For the text-containing cell, return its midpoint in [x, y] coordinate format. 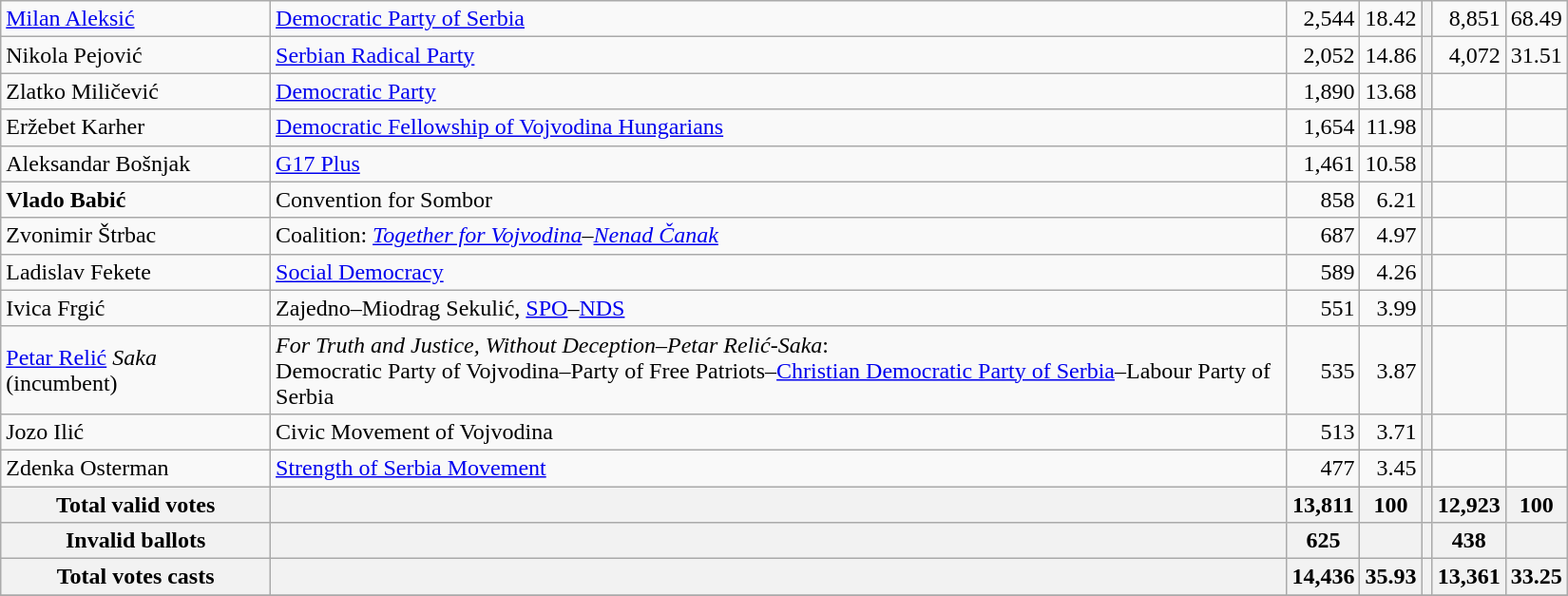
625 [1323, 541]
Zajedno–Miodrag Sekulić, SPO–NDS [779, 308]
Zdenka Osterman [136, 468]
Social Democracy [779, 272]
Total valid votes [136, 505]
535 [1323, 370]
68.49 [1536, 19]
477 [1323, 468]
4.97 [1391, 236]
11.98 [1391, 127]
Ladislav Fekete [136, 272]
1,461 [1323, 163]
4,072 [1469, 55]
3.87 [1391, 370]
10.58 [1391, 163]
8,851 [1469, 19]
6.21 [1391, 200]
Aleksandar Bošnjak [136, 163]
2,052 [1323, 55]
Convention for Sombor [779, 200]
1,890 [1323, 91]
Zlatko Miličević [136, 91]
13,361 [1469, 577]
Ivica Frgić [136, 308]
Total votes casts [136, 577]
513 [1323, 432]
Democratic Party [779, 91]
G17 Plus [779, 163]
31.51 [1536, 55]
589 [1323, 272]
Milan Aleksić [136, 19]
Eržebet Karher [136, 127]
Coalition: Together for Vojvodina–Nenad Čanak [779, 236]
687 [1323, 236]
4.26 [1391, 272]
Jozo Ilić [136, 432]
35.93 [1391, 577]
13,811 [1323, 505]
18.42 [1391, 19]
Serbian Radical Party [779, 55]
33.25 [1536, 577]
14.86 [1391, 55]
Nikola Pejović [136, 55]
2,544 [1323, 19]
13.68 [1391, 91]
Civic Movement of Vojvodina [779, 432]
Invalid ballots [136, 541]
Strength of Serbia Movement [779, 468]
12,923 [1469, 505]
551 [1323, 308]
1,654 [1323, 127]
14,436 [1323, 577]
3.45 [1391, 468]
Democratic Party of Serbia [779, 19]
3.71 [1391, 432]
Petar Relić Saka (incumbent) [136, 370]
858 [1323, 200]
Democratic Fellowship of Vojvodina Hungarians [779, 127]
Vlado Babić [136, 200]
438 [1469, 541]
Zvonimir Štrbac [136, 236]
3.99 [1391, 308]
